Search for the cell housing the specified text and yield its (x, y) center coordinate. 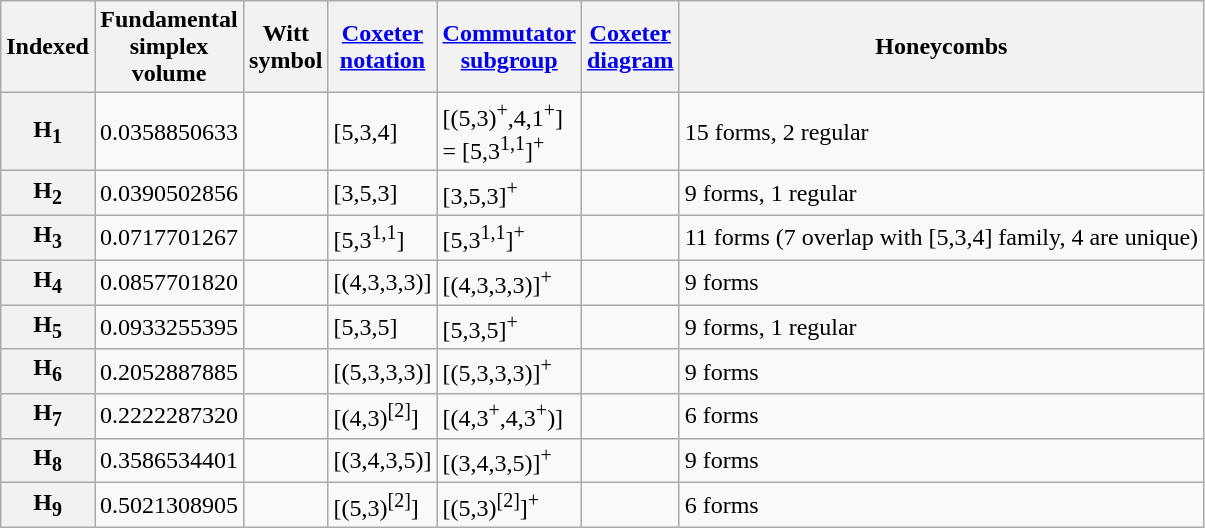
[(5,3)+,4,1+]= [5,31,1]+ (509, 132)
[(3,4,3,5)] (382, 460)
11 forms (7 overlap with [5,3,4] family, 4 are unique) (941, 238)
0.0717701267 (168, 238)
H6 (48, 372)
[(5,3,3,3)]+ (509, 372)
H2 (48, 194)
Indexed (48, 47)
[(4,3)[2]] (382, 416)
0.0390502856 (168, 194)
0.2052887885 (168, 372)
[(4,3,3,3)] (382, 282)
Wittsymbol (286, 47)
0.0358850633 (168, 132)
[5,3,5] (382, 328)
[5,31,1] (382, 238)
H8 (48, 460)
[(4,3,3,3)]+ (509, 282)
Coxeternotation (382, 47)
H5 (48, 328)
0.0857701820 (168, 282)
[(5,3)[2]]+ (509, 506)
[(5,3,3,3)] (382, 372)
[5,3,5]+ (509, 328)
0.3586534401 (168, 460)
Fundamentalsimplexvolume (168, 47)
15 forms, 2 regular (941, 132)
Commutatorsubgroup (509, 47)
[5,31,1]+ (509, 238)
Honeycombs (941, 47)
[(4,3+,4,3+)] (509, 416)
0.5021308905 (168, 506)
H4 (48, 282)
[3,5,3]+ (509, 194)
[(5,3)[2]] (382, 506)
H7 (48, 416)
Coxeterdiagram (630, 47)
H1 (48, 132)
0.0933255395 (168, 328)
0.2222287320 (168, 416)
[(3,4,3,5)]+ (509, 460)
H9 (48, 506)
H3 (48, 238)
[5,3,4] (382, 132)
[3,5,3] (382, 194)
